Provide the (X, Y) coordinate of the cell's center where the given text is located.  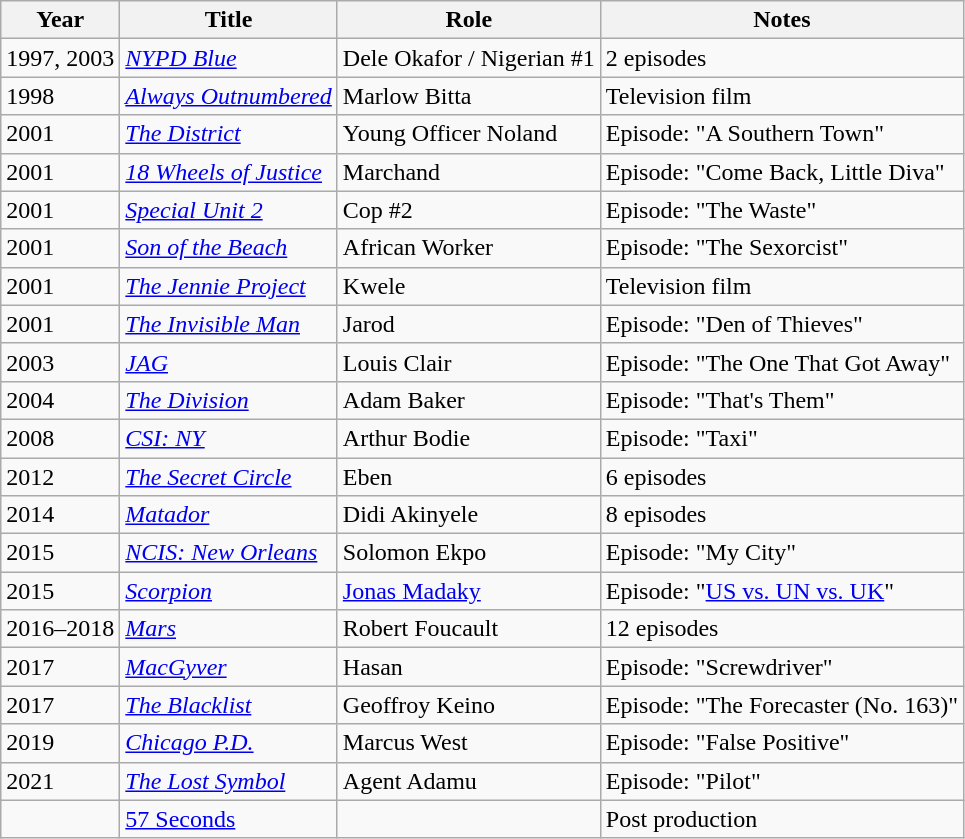
2019 (60, 743)
Eben (468, 477)
Chicago P.D. (228, 743)
2008 (60, 438)
Didi Akinyele (468, 515)
Episode: "Screwdriver" (782, 667)
Solomon Ekpo (468, 553)
The Jennie Project (228, 286)
Episode: "The Sexorcist" (782, 248)
2021 (60, 781)
Dele Okafor / Nigerian #1 (468, 58)
1997, 2003 (60, 58)
MacGyver (228, 667)
Adam Baker (468, 400)
Episode: "Come Back, Little Diva" (782, 172)
57 Seconds (228, 819)
Episode: "A Southern Town" (782, 134)
Young Officer Noland (468, 134)
Role (468, 20)
2012 (60, 477)
Always Outnumbered (228, 96)
Episode: "Den of Thieves" (782, 324)
2003 (60, 362)
Title (228, 20)
Notes (782, 20)
Episode: "The Forecaster (No. 163)" (782, 705)
Jonas Madaky (468, 591)
Matador (228, 515)
The Invisible Man (228, 324)
Episode: "That's Them" (782, 400)
Hasan (468, 667)
Episode: "False Positive" (782, 743)
Louis Clair (468, 362)
Year (60, 20)
Kwele (468, 286)
Special Unit 2 (228, 210)
8 episodes (782, 515)
The District (228, 134)
Episode: "Taxi" (782, 438)
2016–2018 (60, 629)
Son of the Beach (228, 248)
Robert Foucault (468, 629)
Marchand (468, 172)
African Worker (468, 248)
NYPD Blue (228, 58)
Marlow Bitta (468, 96)
2014 (60, 515)
6 episodes (782, 477)
Geoffroy Keino (468, 705)
Arthur Bodie (468, 438)
The Lost Symbol (228, 781)
Jarod (468, 324)
The Division (228, 400)
Post production (782, 819)
Marcus West (468, 743)
1998 (60, 96)
Episode: "The One That Got Away" (782, 362)
Scorpion (228, 591)
The Secret Circle (228, 477)
Episode: "The Waste" (782, 210)
JAG (228, 362)
12 episodes (782, 629)
CSI: NY (228, 438)
Episode: "My City" (782, 553)
Episode: "Pilot" (782, 781)
18 Wheels of Justice (228, 172)
Cop #2 (468, 210)
Agent Adamu (468, 781)
2 episodes (782, 58)
The Blacklist (228, 705)
Mars (228, 629)
Episode: "US vs. UN vs. UK" (782, 591)
NCIS: New Orleans (228, 553)
2004 (60, 400)
